Find where the given text appears and provide that cell's center as [x, y] coordinate. 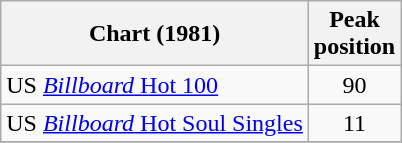
90 [354, 85]
Chart (1981) [155, 34]
US Billboard Hot Soul Singles [155, 123]
11 [354, 123]
US Billboard Hot 100 [155, 85]
Peakposition [354, 34]
